Locate the cell with the specified text and output its (X, Y) center coordinate. 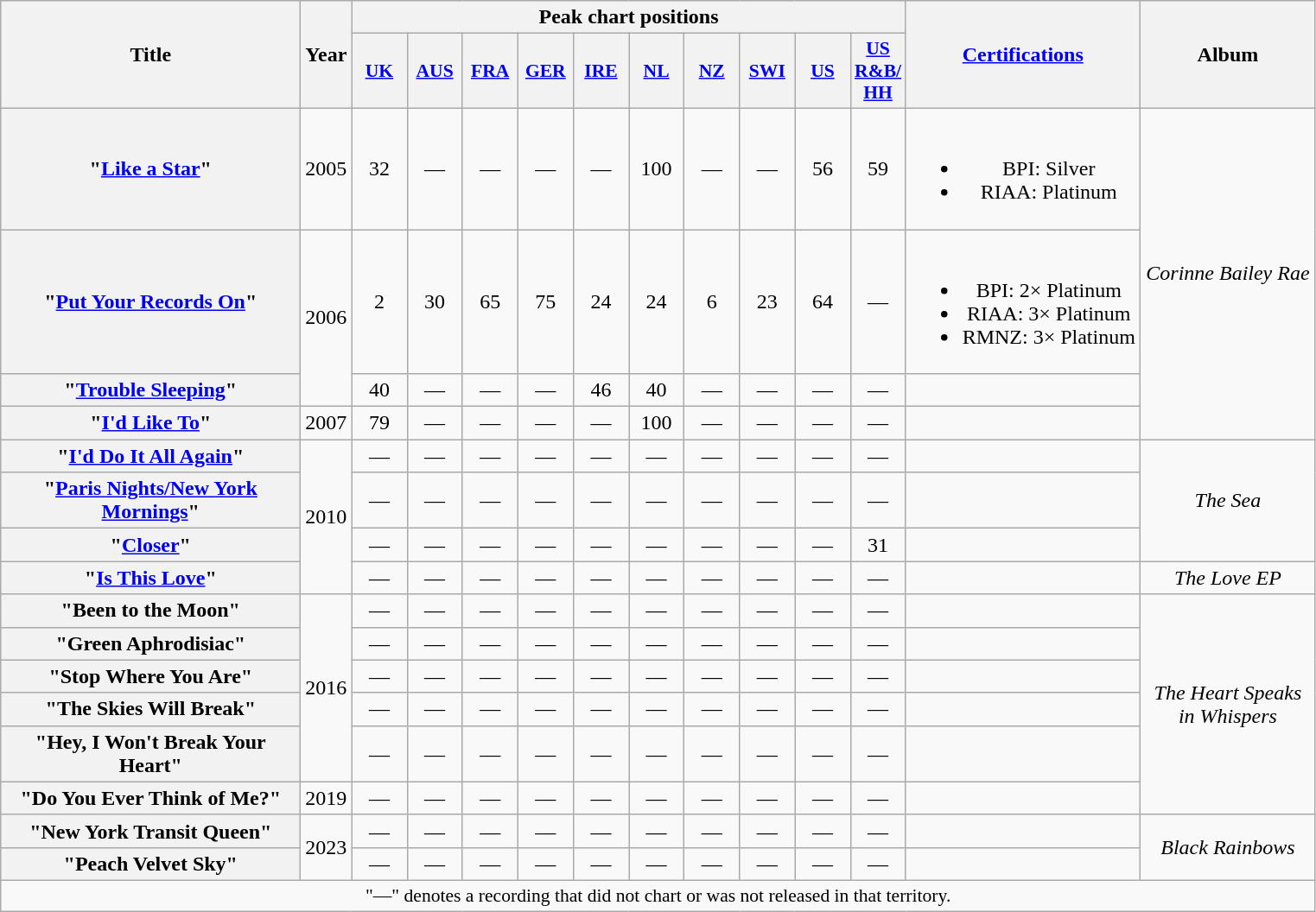
The Love EP (1227, 578)
BPI: SilverRIAA: Platinum (1023, 168)
2023 (327, 847)
2 (379, 302)
The Heart Speaks in Whispers (1227, 705)
US (823, 71)
"Trouble Sleeping" (150, 390)
"Been to the Moon" (150, 611)
"The Skies Will Break" (150, 709)
6 (712, 302)
AUS (435, 71)
"Put Your Records On" (150, 302)
79 (379, 423)
GER (545, 71)
FRA (490, 71)
UK (379, 71)
65 (490, 302)
2007 (327, 423)
64 (823, 302)
75 (545, 302)
Certifications (1023, 55)
"Closer" (150, 545)
"I'd Do It All Again" (150, 456)
"Paris Nights/New York Mornings" (150, 501)
Corinne Bailey Rae (1227, 273)
23 (767, 302)
USR&B/HH (878, 71)
"Green Aphrodisiac" (150, 643)
32 (379, 168)
"Stop Where You Are" (150, 676)
Album (1227, 55)
59 (878, 168)
2006 (327, 318)
"Like a Star" (150, 168)
"Do You Ever Think of Me?" (150, 798)
2016 (327, 687)
The Sea (1227, 501)
Black Rainbows (1227, 847)
NL (657, 71)
46 (601, 390)
Peak chart positions (629, 17)
SWI (767, 71)
30 (435, 302)
"Peach Velvet Sky" (150, 864)
BPI: 2× PlatinumRIAA: 3× PlatinumRMNZ: 3× Platinum (1023, 302)
2019 (327, 798)
"New York Transit Queen" (150, 831)
56 (823, 168)
NZ (712, 71)
31 (878, 545)
"I'd Like To" (150, 423)
"Hey, I Won't Break Your Heart" (150, 753)
"—" denotes a recording that did not chart or was not released in that territory. (658, 896)
Year (327, 55)
"Is This Love" (150, 578)
2010 (327, 516)
Title (150, 55)
2005 (327, 168)
IRE (601, 71)
